Locate the cell with the specified text and output its (X, Y) center coordinate. 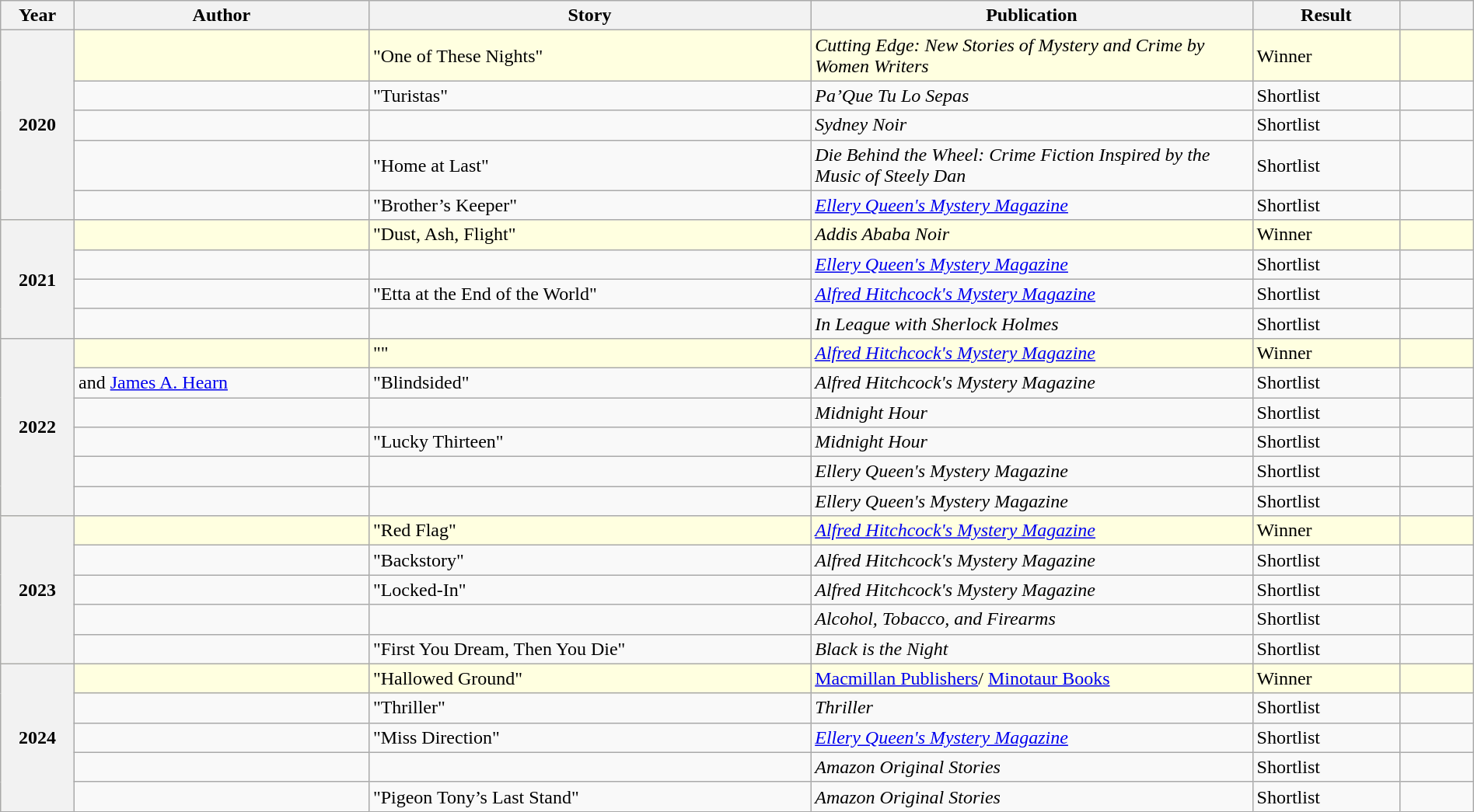
"Etta at the End of the World" (589, 294)
"Red Flag" (589, 531)
Sydney Noir (1032, 125)
"Backstory" (589, 560)
Author (221, 16)
"Pigeon Tony’s Last Stand" (589, 796)
Die Behind the Wheel: Crime Fiction Inspired by the Music of Steely Dan (1032, 165)
"Lucky Thirteen" (589, 442)
Result (1326, 16)
"Home at Last" (589, 165)
Publication (1032, 16)
In League with Sherlock Holmes (1032, 323)
"" (589, 353)
"Thriller" (589, 708)
2022 (37, 427)
Alcohol, Tobacco, and Firearms (1032, 619)
2023 (37, 590)
Addis Ababa Noir (1032, 235)
Thriller (1032, 708)
"First You Dream, Then You Die" (589, 649)
Macmillan Publishers/ Minotaur Books (1032, 678)
Black is the Night (1032, 649)
"Brother’s Keeper" (589, 205)
Pa’Que Tu Lo Sepas (1032, 96)
Year (37, 16)
"Miss Direction" (589, 737)
2024 (37, 737)
"Turistas" (589, 96)
Cutting Edge: New Stories of Mystery and Crime by Women Writers (1032, 56)
"Locked-In" (589, 590)
"One of These Nights" (589, 56)
Story (589, 16)
"Blindsided" (589, 382)
2021 (37, 279)
"Dust, Ash, Flight" (589, 235)
"Hallowed Ground" (589, 678)
and James A. Hearn (221, 382)
2020 (37, 125)
